From the cell containing the given text, extract its center point as [X, Y] coordinate. 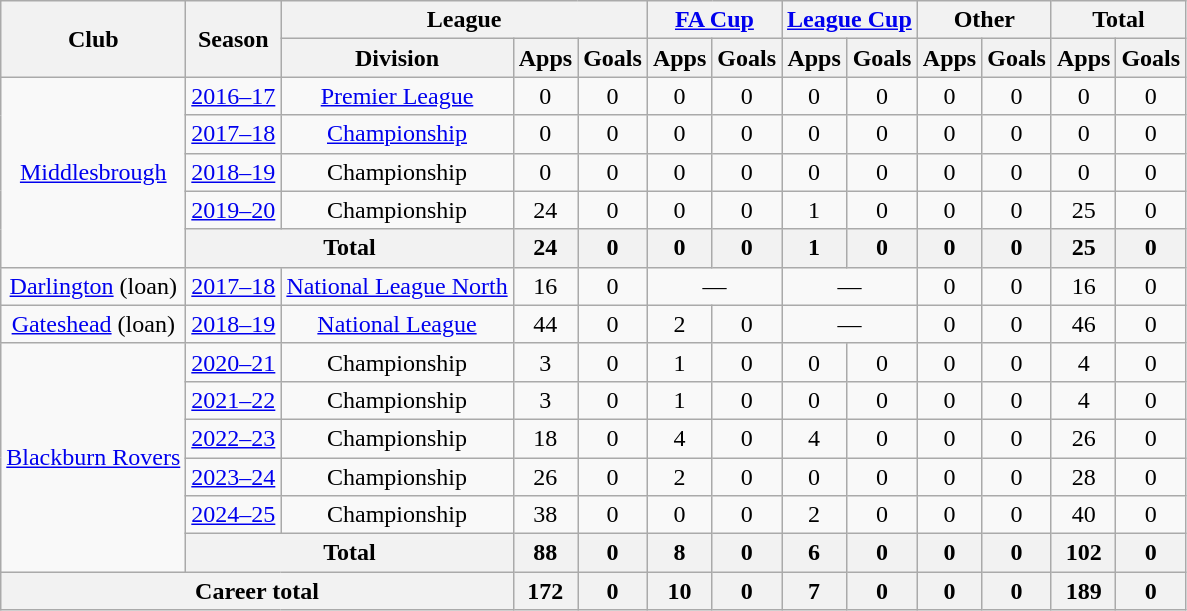
2022–23 [234, 438]
2016–17 [234, 96]
2019–20 [234, 210]
2020–21 [234, 362]
2024–25 [234, 515]
Middlesbrough [94, 172]
38 [545, 515]
102 [1083, 553]
Season [234, 39]
18 [545, 438]
National League [397, 324]
National League North [397, 286]
44 [545, 324]
172 [545, 591]
Darlington (loan) [94, 286]
88 [545, 553]
10 [679, 591]
Blackburn Rovers [94, 457]
2023–24 [234, 477]
189 [1083, 591]
Premier League [397, 96]
Club [94, 39]
6 [814, 553]
League [464, 20]
Gateshead (loan) [94, 324]
Career total [257, 591]
2021–22 [234, 400]
46 [1083, 324]
40 [1083, 515]
8 [679, 553]
28 [1083, 477]
League Cup [850, 20]
7 [814, 591]
FA Cup [714, 20]
Division [397, 58]
Other [984, 20]
